Extract the [x, y] coordinate from the center of the cell holding the provided text.  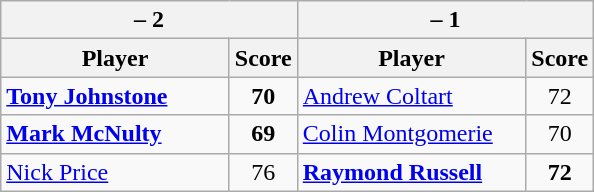
76 [263, 172]
– 2 [150, 20]
Colin Montgomerie [412, 134]
69 [263, 134]
Andrew Coltart [412, 96]
Raymond Russell [412, 172]
– 1 [446, 20]
Tony Johnstone [116, 96]
Mark McNulty [116, 134]
Nick Price [116, 172]
